Return the (X, Y) coordinate for the center point of the cell that contains the specified text.  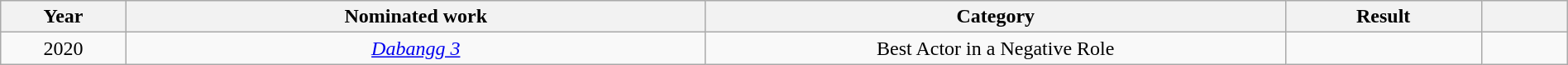
Result (1383, 17)
Nominated work (415, 17)
Dabangg 3 (415, 48)
Year (64, 17)
2020 (64, 48)
Best Actor in a Negative Role (996, 48)
Category (996, 17)
